Scan for the cell matching the given text and deliver its (X, Y) coordinate at center. 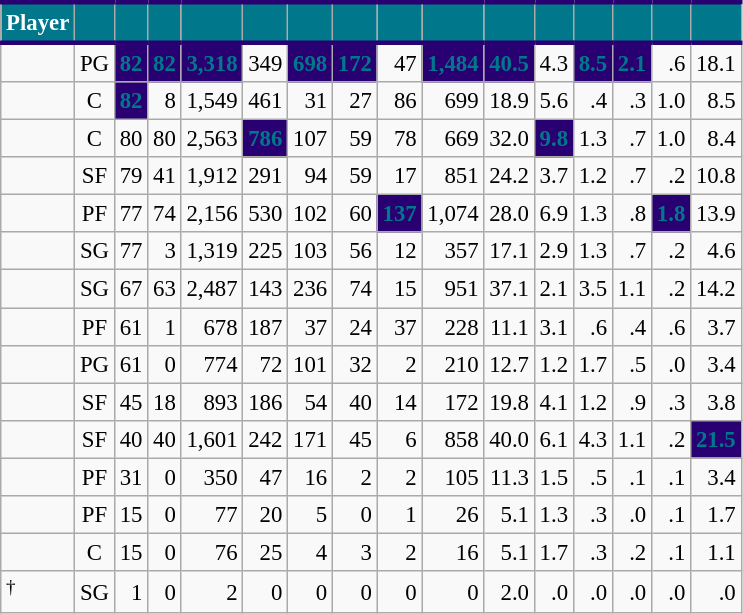
54 (310, 402)
1.8 (672, 214)
27 (354, 101)
530 (266, 214)
11.3 (509, 477)
17 (400, 176)
14.2 (716, 289)
786 (266, 139)
143 (266, 289)
3.1 (554, 327)
18 (164, 402)
18.1 (716, 62)
951 (453, 289)
67 (130, 289)
14 (400, 402)
669 (453, 139)
4 (310, 552)
107 (310, 139)
72 (266, 364)
102 (310, 214)
79 (130, 176)
86 (400, 101)
26 (453, 515)
1.5 (554, 477)
291 (266, 176)
4.6 (716, 251)
2,156 (212, 214)
698 (310, 62)
5 (310, 515)
105 (453, 477)
32 (354, 364)
63 (164, 289)
3,318 (212, 62)
6.9 (554, 214)
186 (266, 402)
171 (310, 439)
† (38, 592)
13.9 (716, 214)
1,549 (212, 101)
56 (354, 251)
6.1 (554, 439)
4.1 (554, 402)
10.8 (716, 176)
28.0 (509, 214)
210 (453, 364)
236 (310, 289)
94 (310, 176)
228 (453, 327)
3.8 (716, 402)
357 (453, 251)
1,912 (212, 176)
8 (164, 101)
101 (310, 364)
8.4 (716, 139)
18.9 (509, 101)
2.0 (509, 592)
774 (212, 364)
60 (354, 214)
2.9 (554, 251)
187 (266, 327)
41 (164, 176)
24.2 (509, 176)
9.8 (554, 139)
37.1 (509, 289)
699 (453, 101)
678 (212, 327)
137 (400, 214)
461 (266, 101)
24 (354, 327)
76 (212, 552)
1,074 (453, 214)
20 (266, 515)
103 (310, 251)
78 (400, 139)
350 (212, 477)
.8 (632, 214)
1,484 (453, 62)
32.0 (509, 139)
Player (38, 22)
1,601 (212, 439)
242 (266, 439)
851 (453, 176)
6 (400, 439)
40.0 (509, 439)
17.1 (509, 251)
5.6 (554, 101)
3.5 (592, 289)
40.5 (509, 62)
12 (400, 251)
12.7 (509, 364)
25 (266, 552)
2,487 (212, 289)
1,319 (212, 251)
858 (453, 439)
349 (266, 62)
225 (266, 251)
19.8 (509, 402)
.9 (632, 402)
21.5 (716, 439)
893 (212, 402)
2,563 (212, 139)
11.1 (509, 327)
